Find where the given text appears and provide that cell's center as (X, Y) coordinate. 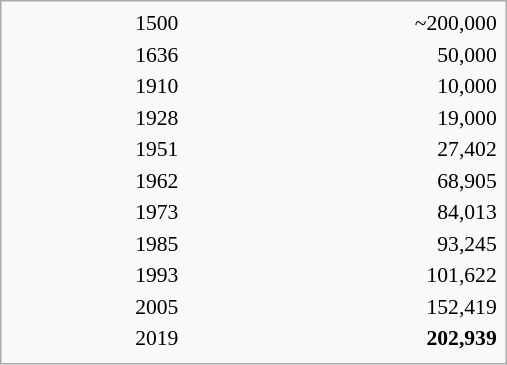
84,013 (340, 212)
93,245 (340, 243)
1928 (94, 117)
1951 (94, 149)
1500 (94, 23)
101,622 (340, 275)
68,905 (340, 180)
10,000 (340, 86)
1910 (94, 86)
~200,000 (340, 23)
1985 (94, 243)
1973 (94, 212)
2005 (94, 306)
152,419 (340, 306)
19,000 (340, 117)
27,402 (340, 149)
50,000 (340, 54)
1962 (94, 180)
1636 (94, 54)
202,939 (340, 338)
1993 (94, 275)
2019 (94, 338)
